For the text-containing cell, return its midpoint in [X, Y] coordinate format. 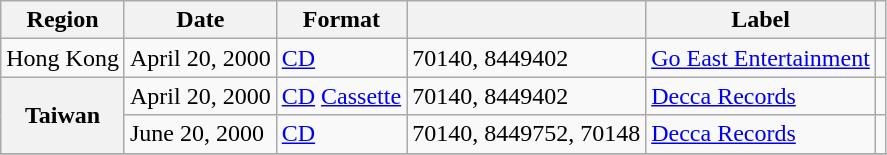
Region [63, 20]
Label [761, 20]
CD Cassette [341, 96]
Hong Kong [63, 58]
Format [341, 20]
Taiwan [63, 115]
June 20, 2000 [200, 134]
Date [200, 20]
Go East Entertainment [761, 58]
70140, 8449752, 70148 [526, 134]
